Pinpoint the cell where the given text exists, returning its [x, y] midpoint coordinate. 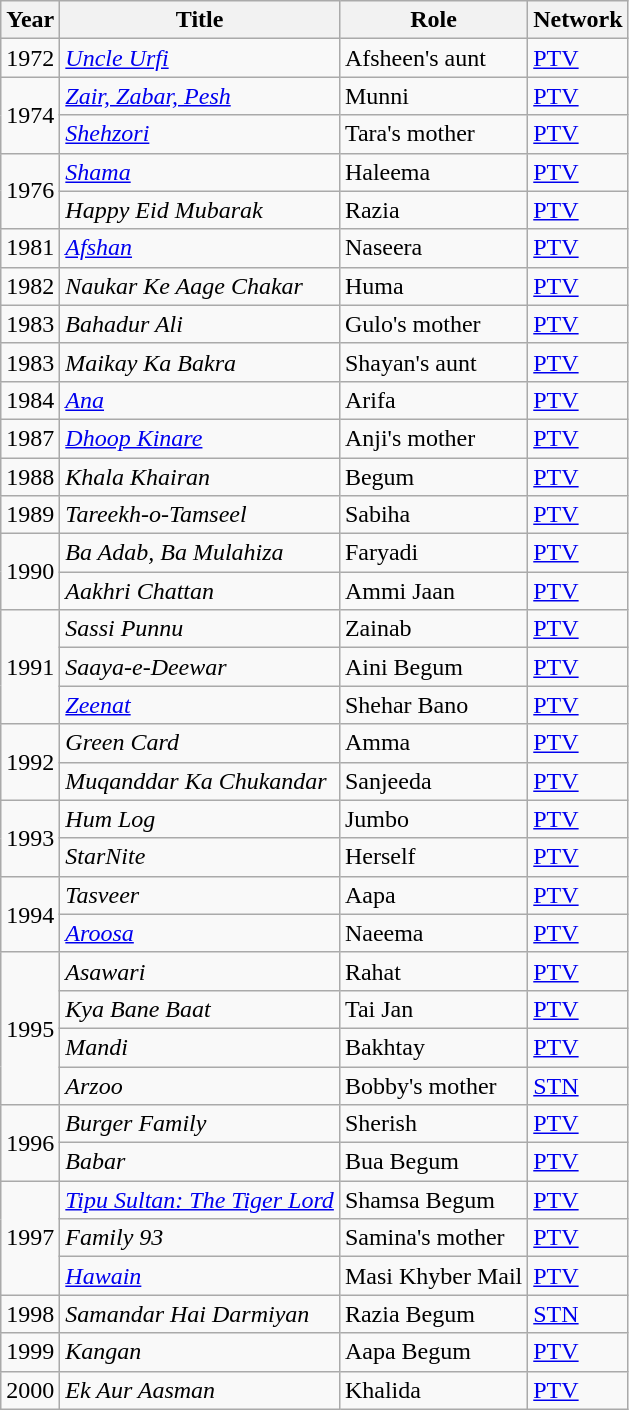
1982 [30, 286]
1990 [30, 572]
1981 [30, 248]
Khala Khairan [200, 477]
Shehar Bano [433, 705]
Muqanddar Ka Chukandar [200, 781]
Jumbo [433, 819]
Razia [433, 210]
Bahadur Ali [200, 324]
Kya Bane Baat [200, 1009]
Year [30, 20]
Bakhtay [433, 1047]
Masi Khyber Mail [433, 1276]
Role [433, 20]
Ba Adab, Ba Mulahiza [200, 553]
1976 [30, 191]
Anji's mother [433, 438]
Tareekh-o-Tamseel [200, 515]
Asawari [200, 971]
Mandi [200, 1047]
Sanjeeda [433, 781]
Huma [433, 286]
Sherish [433, 1124]
1992 [30, 762]
Sassi Punnu [200, 629]
Burger Family [200, 1124]
Afsheen's aunt [433, 58]
Tai Jan [433, 1009]
Naukar Ke Aage Chakar [200, 286]
Babar [200, 1162]
Ammi Jaan [433, 591]
Uncle Urfi [200, 58]
Hawain [200, 1276]
Shama [200, 172]
Shehzori [200, 134]
1991 [30, 667]
1972 [30, 58]
1999 [30, 1352]
Razia Begum [433, 1314]
Title [200, 20]
Aroosa [200, 933]
2000 [30, 1390]
Aapa [433, 895]
Ana [200, 400]
Tara's mother [433, 134]
Arifa [433, 400]
Afshan [200, 248]
Gulo's mother [433, 324]
1998 [30, 1314]
Aakhri Chattan [200, 591]
Bua Begum [433, 1162]
Family 93 [200, 1238]
1993 [30, 838]
1974 [30, 115]
Green Card [200, 743]
Tasveer [200, 895]
Bobby's mother [433, 1085]
Khalida [433, 1390]
Happy Eid Mubarak [200, 210]
Zeenat [200, 705]
Maikay Ka Bakra [200, 362]
Haleema [433, 172]
Tipu Sultan: The Tiger Lord [200, 1200]
Aini Begum [433, 667]
Hum Log [200, 819]
Shamsa Begum [433, 1200]
Herself [433, 857]
1984 [30, 400]
Begum [433, 477]
Faryadi [433, 553]
1989 [30, 515]
1994 [30, 914]
Naseera [433, 248]
Aapa Begum [433, 1352]
1987 [30, 438]
Zainab [433, 629]
1997 [30, 1238]
Kangan [200, 1352]
Amma [433, 743]
Network [578, 20]
Arzoo [200, 1085]
Munni [433, 96]
Naeema [433, 933]
1995 [30, 1028]
Samandar Hai Darmiyan [200, 1314]
Rahat [433, 971]
Saaya-e-Deewar [200, 667]
1988 [30, 477]
Ek Aur Aasman [200, 1390]
Samina's mother [433, 1238]
StarNite [200, 857]
1996 [30, 1143]
Zair, Zabar, Pesh [200, 96]
Sabiha [433, 515]
Shayan's aunt [433, 362]
Dhoop Kinare [200, 438]
